Extract the (X, Y) coordinate from the center of the cell holding the provided text.  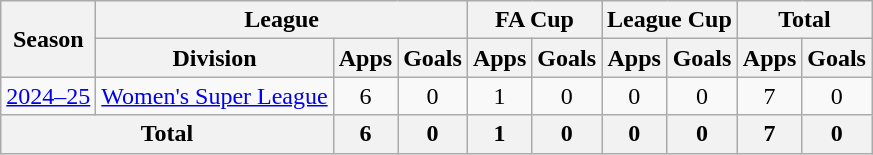
Season (48, 39)
Women's Super League (214, 96)
League Cup (670, 20)
FA Cup (534, 20)
League (282, 20)
Division (214, 58)
2024–25 (48, 96)
